Identify which cell holds the provided text, then report its [X, Y] central coordinate. 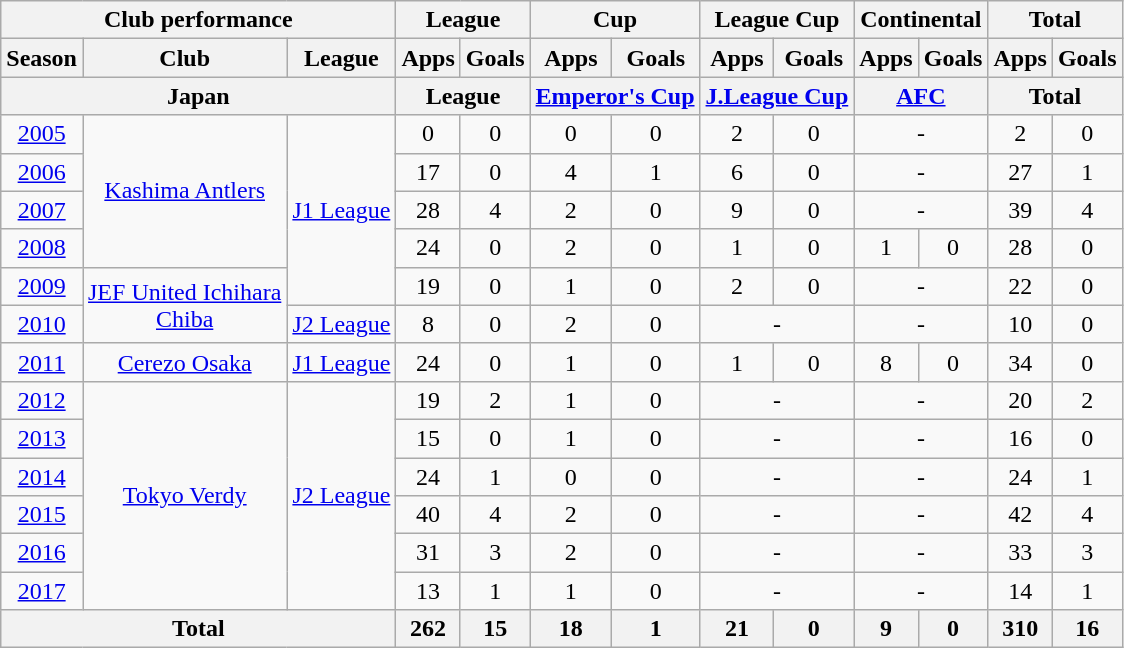
34 [1020, 362]
17 [428, 172]
Cerezo Osaka [184, 362]
39 [1020, 210]
10 [1020, 324]
Club [184, 58]
Japan [198, 96]
2010 [42, 324]
2007 [42, 210]
27 [1020, 172]
Season [42, 58]
Club performance [198, 20]
13 [428, 591]
JEF United IchiharaChiba [184, 305]
League Cup [777, 20]
2017 [42, 591]
42 [1020, 515]
J.League Cup [777, 96]
2008 [42, 248]
262 [428, 629]
Kashima Antlers [184, 191]
Tokyo Verdy [184, 495]
21 [737, 629]
18 [571, 629]
Continental [921, 20]
2006 [42, 172]
310 [1020, 629]
14 [1020, 591]
6 [737, 172]
2016 [42, 553]
2014 [42, 477]
2005 [42, 134]
40 [428, 515]
2012 [42, 400]
20 [1020, 400]
2015 [42, 515]
2013 [42, 438]
Emperor's Cup [615, 96]
33 [1020, 553]
2011 [42, 362]
2009 [42, 286]
AFC [921, 96]
31 [428, 553]
22 [1020, 286]
Cup [615, 20]
